Identify which cell holds the provided text, then report its [x, y] central coordinate. 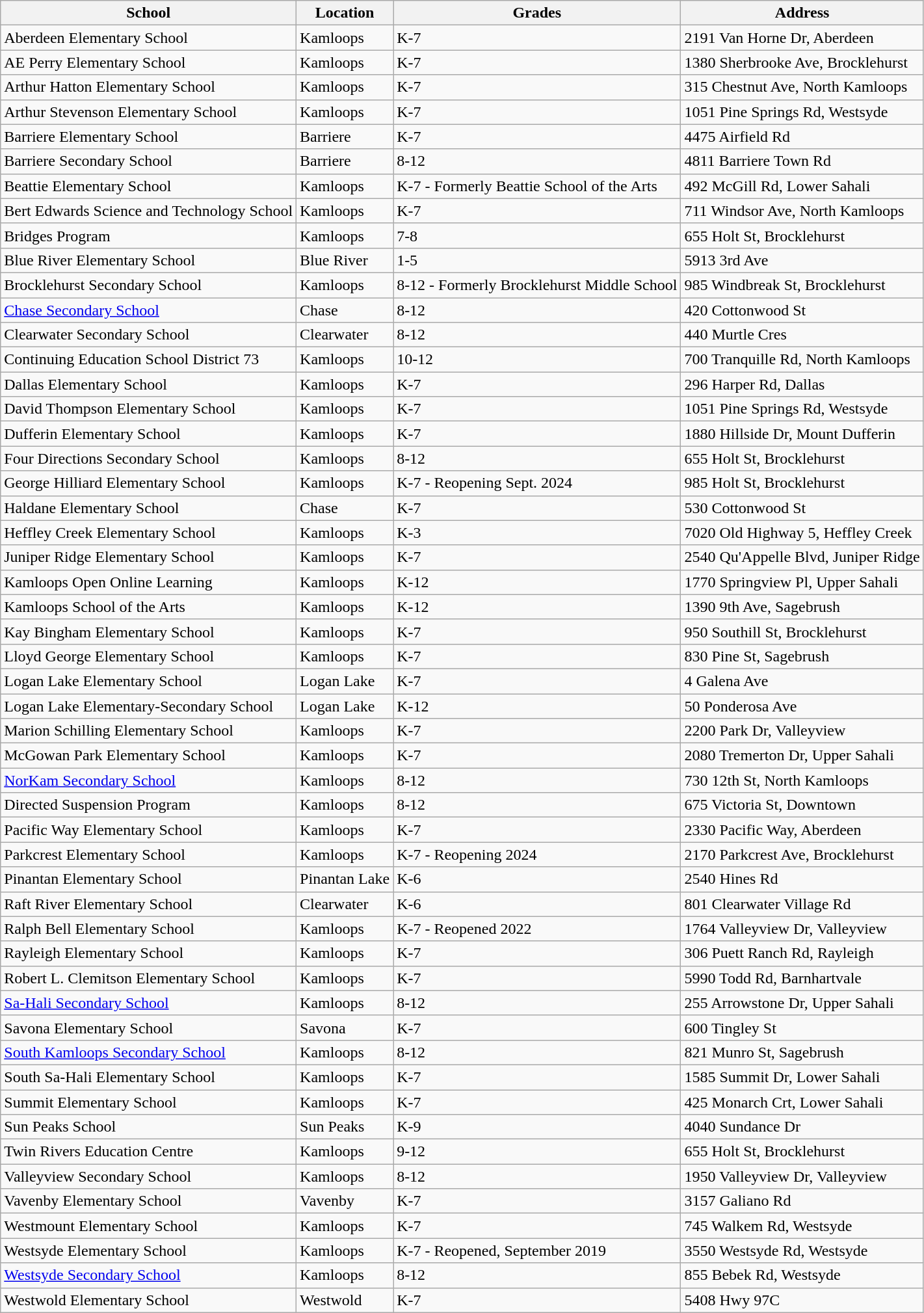
Rayleigh Elementary School [148, 953]
Haldane Elementary School [148, 508]
Vavenby Elementary School [148, 1201]
School [148, 13]
425 Monarch Crt, Lower Sahali [802, 1102]
McGowan Park Elementary School [148, 756]
Barriere Elementary School [148, 137]
Blue River Elementary School [148, 260]
Four Directions Secondary School [148, 458]
730 12th St, North Kamloops [802, 780]
Brocklehurst Secondary School [148, 285]
Kamloops School of the Arts [148, 607]
Bridges Program [148, 235]
K-7 - Reopening 2024 [537, 855]
2200 Park Dr, Valleyview [802, 731]
Sa-Hali Secondary School [148, 1003]
420 Cottonwood St [802, 310]
Dallas Elementary School [148, 384]
Directed Suspension Program [148, 805]
985 Holt St, Brocklehurst [802, 483]
4040 Sundance Dr [802, 1127]
Sun Peaks [345, 1127]
Kay Bingham Elementary School [148, 631]
Westmount Elementary School [148, 1226]
4 Galena Ave [802, 681]
1770 Springview Pl, Upper Sahali [802, 582]
4475 Airfield Rd [802, 137]
Robert L. Clemitson Elementary School [148, 978]
10-12 [537, 360]
2540 Qu'Appelle Blvd, Juniper Ridge [802, 557]
Raft River Elementary School [148, 904]
985 Windbreak St, Brocklehurst [802, 285]
1764 Valleyview Dr, Valleyview [802, 929]
700 Tranquille Rd, North Kamloops [802, 360]
K-3 [537, 533]
Savona [345, 1028]
7020 Old Highway 5, Heffley Creek [802, 533]
George Hilliard Elementary School [148, 483]
855 Bebek Rd, Westsyde [802, 1275]
5408 Hwy 97C [802, 1300]
Twin Rivers Education Centre [148, 1152]
South Sa-Hali Elementary School [148, 1077]
K-9 [537, 1127]
Valleyview Secondary School [148, 1176]
8-12 - Formerly Brocklehurst Middle School [537, 285]
4811 Barriere Town Rd [802, 161]
Clearwater Secondary School [148, 335]
50 Ponderosa Ave [802, 706]
NorKam Secondary School [148, 780]
Grades [537, 13]
1390 9th Ave, Sagebrush [802, 607]
AE Perry Elementary School [148, 62]
5913 3rd Ave [802, 260]
2330 Pacific Way, Aberdeen [802, 830]
830 Pine St, Sagebrush [802, 656]
Logan Lake Elementary-Secondary School [148, 706]
Arthur Hatton Elementary School [148, 87]
3157 Galiano Rd [802, 1201]
9-12 [537, 1152]
Ralph Bell Elementary School [148, 929]
255 Arrowstone Dr, Upper Sahali [802, 1003]
Logan Lake Elementary School [148, 681]
Westwold Elementary School [148, 1300]
Westsyde Elementary School [148, 1251]
3550 Westsyde Rd, Westsyde [802, 1251]
K-7 - Reopened, September 2019 [537, 1251]
Aberdeen Elementary School [148, 38]
Beattie Elementary School [148, 186]
2540 Hines Rd [802, 879]
600 Tingley St [802, 1028]
306 Puett Ranch Rd, Rayleigh [802, 953]
745 Walkem Rd, Westsyde [802, 1226]
Pinantan Lake [345, 879]
296 Harper Rd, Dallas [802, 384]
492 McGill Rd, Lower Sahali [802, 186]
Chase Secondary School [148, 310]
801 Clearwater Village Rd [802, 904]
Blue River [345, 260]
7-8 [537, 235]
Pinantan Elementary School [148, 879]
Location [345, 13]
K-7 - Reopened 2022 [537, 929]
Address [802, 13]
Westwold [345, 1300]
1-5 [537, 260]
Bert Edwards Science and Technology School [148, 211]
Marion Schilling Elementary School [148, 731]
821 Munro St, Sagebrush [802, 1052]
Vavenby [345, 1201]
South Kamloops Secondary School [148, 1052]
Continuing Education School District 73 [148, 360]
1380 Sherbrooke Ave, Brocklehurst [802, 62]
Lloyd George Elementary School [148, 656]
Westsyde Secondary School [148, 1275]
Arthur Stevenson Elementary School [148, 112]
2170 Parkcrest Ave, Brocklehurst [802, 855]
315 Chestnut Ave, North Kamloops [802, 87]
David Thompson Elementary School [148, 409]
Kamloops Open Online Learning [148, 582]
675 Victoria St, Downtown [802, 805]
1950 Valleyview Dr, Valleyview [802, 1176]
2080 Tremerton Dr, Upper Sahali [802, 756]
K-7 - Formerly Beattie School of the Arts [537, 186]
Juniper Ridge Elementary School [148, 557]
K-7 - Reopening Sept. 2024 [537, 483]
Barriere Secondary School [148, 161]
440 Murtle Cres [802, 335]
Parkcrest Elementary School [148, 855]
711 Windsor Ave, North Kamloops [802, 211]
Heffley Creek Elementary School [148, 533]
Summit Elementary School [148, 1102]
Pacific Way Elementary School [148, 830]
1585 Summit Dr, Lower Sahali [802, 1077]
5990 Todd Rd, Barnhartvale [802, 978]
Dufferin Elementary School [148, 434]
Savona Elementary School [148, 1028]
1880 Hillside Dr, Mount Dufferin [802, 434]
950 Southill St, Brocklehurst [802, 631]
Sun Peaks School [148, 1127]
530 Cottonwood St [802, 508]
2191 Van Horne Dr, Aberdeen [802, 38]
